Return (x, y) of the center of cell containing provided text 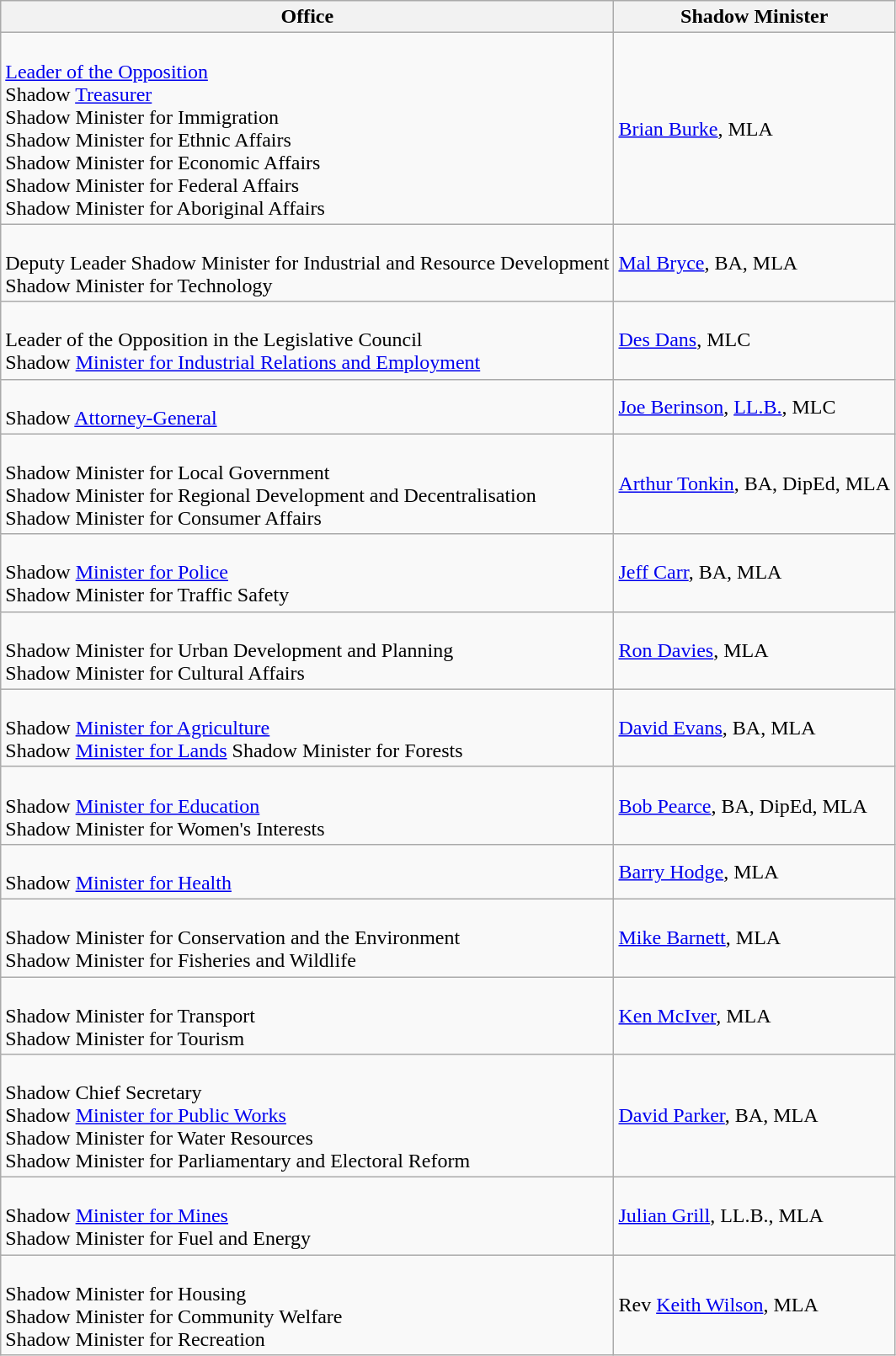
Shadow Minister for Housing Shadow Minister for Community Welfare Shadow Minister for Recreation (307, 1305)
Brian Burke, MLA (755, 128)
Shadow Chief Secretary Shadow Minister for Public Works Shadow Minister for Water Resources Shadow Minister for Parliamentary and Electoral Reform (307, 1116)
Mike Barnett, MLA (755, 937)
Julian Grill, LL.B., MLA (755, 1216)
Shadow Minister for Education Shadow Minister for Women's Interests (307, 805)
Ken McIver, MLA (755, 1016)
Shadow Minister for Transport Shadow Minister for Tourism (307, 1016)
Shadow Minister for Mines Shadow Minister for Fuel and Energy (307, 1216)
Rev Keith Wilson, MLA (755, 1305)
Barry Hodge, MLA (755, 871)
Shadow Minister for Health (307, 871)
David Evans, BA, MLA (755, 728)
Shadow Minister (755, 17)
Shadow Minister for Conservation and the Environment Shadow Minister for Fisheries and Wildlife (307, 937)
Shadow Minister for Local Government Shadow Minister for Regional Development and Decentralisation Shadow Minister for Consumer Affairs (307, 483)
Deputy Leader Shadow Minister for Industrial and Resource Development Shadow Minister for Technology (307, 263)
Leader of the Opposition in the Legislative Council Shadow Minister for Industrial Relations and Employment (307, 340)
Ron Davies, MLA (755, 650)
Des Dans, MLC (755, 340)
David Parker, BA, MLA (755, 1116)
Joe Berinson, LL.B., MLC (755, 406)
Shadow Minister for Urban Development and Planning Shadow Minister for Cultural Affairs (307, 650)
Bob Pearce, BA, DipEd, MLA (755, 805)
Shadow Minister for Police Shadow Minister for Traffic Safety (307, 573)
Jeff Carr, BA, MLA (755, 573)
Office (307, 17)
Shadow Attorney-General (307, 406)
Arthur Tonkin, BA, DipEd, MLA (755, 483)
Mal Bryce, BA, MLA (755, 263)
Shadow Minister for Agriculture Shadow Minister for Lands Shadow Minister for Forests (307, 728)
